Find where the given text appears and provide that cell's center as (x, y) coordinate. 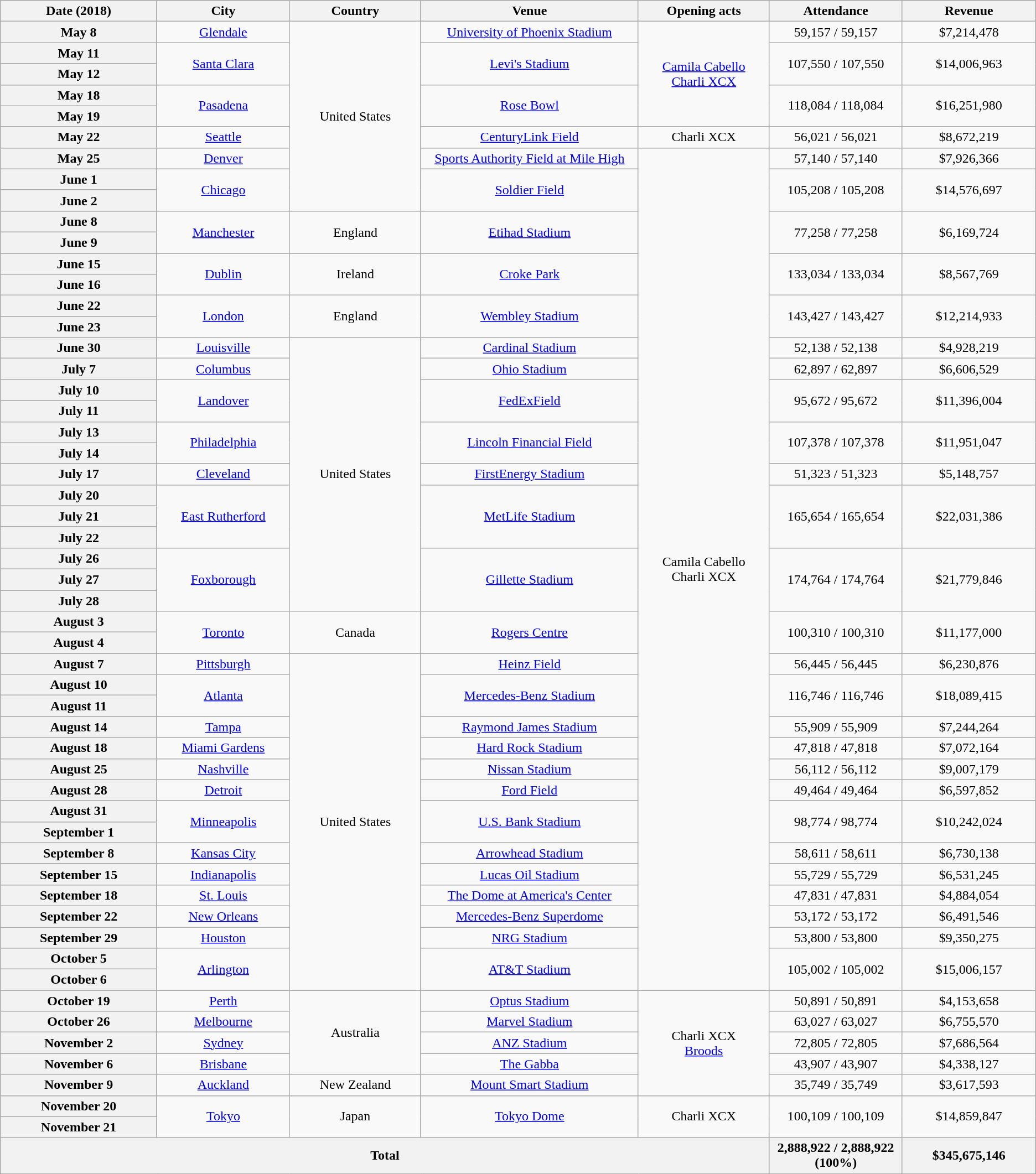
Opening acts (704, 11)
$22,031,386 (968, 516)
July 13 (79, 432)
$9,007,179 (968, 769)
Rose Bowl (529, 106)
Brisbane (223, 1064)
53,172 / 53,172 (836, 916)
Mercedes-Benz Stadium (529, 695)
Dublin (223, 274)
October 19 (79, 1001)
Croke Park (529, 274)
July 22 (79, 537)
72,805 / 72,805 (836, 1043)
$18,089,415 (968, 695)
43,907 / 43,907 (836, 1064)
East Rutherford (223, 516)
Japan (355, 1116)
Detroit (223, 790)
77,258 / 77,258 (836, 232)
Perth (223, 1001)
Mercedes-Benz Superdome (529, 916)
June 1 (79, 179)
Atlanta (223, 695)
116,746 / 116,746 (836, 695)
November 9 (79, 1085)
98,774 / 98,774 (836, 822)
95,672 / 95,672 (836, 401)
57,140 / 57,140 (836, 158)
Rogers Centre (529, 632)
Pasadena (223, 106)
47,831 / 47,831 (836, 895)
Etihad Stadium (529, 232)
August 11 (79, 706)
June 2 (79, 200)
$14,859,847 (968, 1116)
October 26 (79, 1022)
May 25 (79, 158)
October 6 (79, 980)
September 18 (79, 895)
June 23 (79, 327)
$6,730,138 (968, 853)
September 29 (79, 938)
Arlington (223, 969)
Mount Smart Stadium (529, 1085)
100,310 / 100,310 (836, 632)
November 6 (79, 1064)
July 7 (79, 369)
$14,006,963 (968, 64)
51,323 / 51,323 (836, 474)
November 20 (79, 1106)
Total (385, 1155)
May 22 (79, 137)
May 12 (79, 74)
July 11 (79, 411)
53,800 / 53,800 (836, 938)
Toronto (223, 632)
63,027 / 63,027 (836, 1022)
July 28 (79, 600)
August 7 (79, 664)
November 21 (79, 1127)
133,034 / 133,034 (836, 274)
$3,617,593 (968, 1085)
New Orleans (223, 916)
52,138 / 52,138 (836, 348)
Optus Stadium (529, 1001)
June 22 (79, 306)
$4,928,219 (968, 348)
58,611 / 58,611 (836, 853)
Lucas Oil Stadium (529, 874)
$6,755,570 (968, 1022)
$11,177,000 (968, 632)
Attendance (836, 11)
Tokyo Dome (529, 1116)
$345,675,146 (968, 1155)
$10,242,024 (968, 822)
Date (2018) (79, 11)
Landover (223, 401)
Nashville (223, 769)
105,002 / 105,002 (836, 969)
City (223, 11)
Houston (223, 938)
May 19 (79, 116)
174,764 / 174,764 (836, 579)
Cleveland (223, 474)
Arrowhead Stadium (529, 853)
$9,350,275 (968, 938)
August 18 (79, 748)
55,729 / 55,729 (836, 874)
56,021 / 56,021 (836, 137)
U.S. Bank Stadium (529, 822)
Kansas City (223, 853)
Canada (355, 632)
$6,491,546 (968, 916)
New Zealand (355, 1085)
Ford Field (529, 790)
$12,214,933 (968, 316)
Wembley Stadium (529, 316)
July 26 (79, 558)
Glendale (223, 32)
July 14 (79, 453)
London (223, 316)
$8,672,219 (968, 137)
FirstEnergy Stadium (529, 474)
$7,686,564 (968, 1043)
$14,576,697 (968, 190)
FedExField (529, 401)
Sydney (223, 1043)
July 21 (79, 516)
$6,230,876 (968, 664)
$6,606,529 (968, 369)
CenturyLink Field (529, 137)
$15,006,157 (968, 969)
NRG Stadium (529, 938)
St. Louis (223, 895)
Santa Clara (223, 64)
May 8 (79, 32)
$4,153,658 (968, 1001)
Soldier Field (529, 190)
105,208 / 105,208 (836, 190)
50,891 / 50,891 (836, 1001)
Philadelphia (223, 443)
Indianapolis (223, 874)
Melbourne (223, 1022)
Nissan Stadium (529, 769)
June 9 (79, 242)
June 16 (79, 285)
Raymond James Stadium (529, 727)
July 17 (79, 474)
$7,926,366 (968, 158)
47,818 / 47,818 (836, 748)
55,909 / 55,909 (836, 727)
Venue (529, 11)
Foxborough (223, 579)
Marvel Stadium (529, 1022)
Hard Rock Stadium (529, 748)
$8,567,769 (968, 274)
Seattle (223, 137)
Cardinal Stadium (529, 348)
$21,779,846 (968, 579)
Manchester (223, 232)
August 31 (79, 811)
165,654 / 165,654 (836, 516)
September 8 (79, 853)
Denver (223, 158)
June 30 (79, 348)
Levi's Stadium (529, 64)
2,888,922 / 2,888,922 (100%) (836, 1155)
Heinz Field (529, 664)
July 27 (79, 579)
June 15 (79, 264)
$7,244,264 (968, 727)
August 4 (79, 643)
$16,251,980 (968, 106)
September 15 (79, 874)
56,112 / 56,112 (836, 769)
Columbus (223, 369)
$6,169,724 (968, 232)
107,550 / 107,550 (836, 64)
Miami Gardens (223, 748)
49,464 / 49,464 (836, 790)
The Dome at America's Center (529, 895)
$7,072,164 (968, 748)
Australia (355, 1032)
September 1 (79, 832)
September 22 (79, 916)
ANZ Stadium (529, 1043)
June 8 (79, 221)
Tokyo (223, 1116)
Louisville (223, 348)
Ireland (355, 274)
56,445 / 56,445 (836, 664)
Charli XCXBroods (704, 1043)
Lincoln Financial Field (529, 443)
$11,951,047 (968, 443)
143,427 / 143,427 (836, 316)
August 10 (79, 685)
Tampa (223, 727)
Minneapolis (223, 822)
$4,884,054 (968, 895)
Sports Authority Field at Mile High (529, 158)
August 28 (79, 790)
$6,531,245 (968, 874)
May 18 (79, 95)
35,749 / 35,749 (836, 1085)
Auckland (223, 1085)
MetLife Stadium (529, 516)
AT&T Stadium (529, 969)
59,157 / 59,157 (836, 32)
$11,396,004 (968, 401)
Ohio Stadium (529, 369)
$7,214,478 (968, 32)
Revenue (968, 11)
August 25 (79, 769)
107,378 / 107,378 (836, 443)
May 11 (79, 53)
118,084 / 118,084 (836, 106)
$6,597,852 (968, 790)
October 5 (79, 959)
$4,338,127 (968, 1064)
August 14 (79, 727)
July 10 (79, 390)
62,897 / 62,897 (836, 369)
Country (355, 11)
August 3 (79, 622)
100,109 / 100,109 (836, 1116)
The Gabba (529, 1064)
$5,148,757 (968, 474)
July 20 (79, 495)
November 2 (79, 1043)
Gillette Stadium (529, 579)
Pittsburgh (223, 664)
University of Phoenix Stadium (529, 32)
Chicago (223, 190)
